Capture the cell that displays the provided text and extract its [x, y] central coordinate. 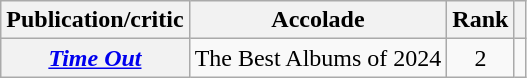
Time Out [95, 58]
The Best Albums of 2024 [318, 58]
2 [480, 58]
Publication/critic [95, 20]
Rank [480, 20]
Accolade [318, 20]
